Provide the [x, y] coordinate of the cell's center where the given text is located.  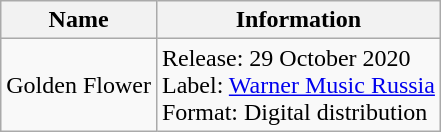
Release: 29 October 2020Label: Warner Music RussiaFormat: Digital distribution [298, 85]
Information [298, 20]
Name [79, 20]
Golden Flower [79, 85]
